Return [x, y] of the center of cell containing provided text 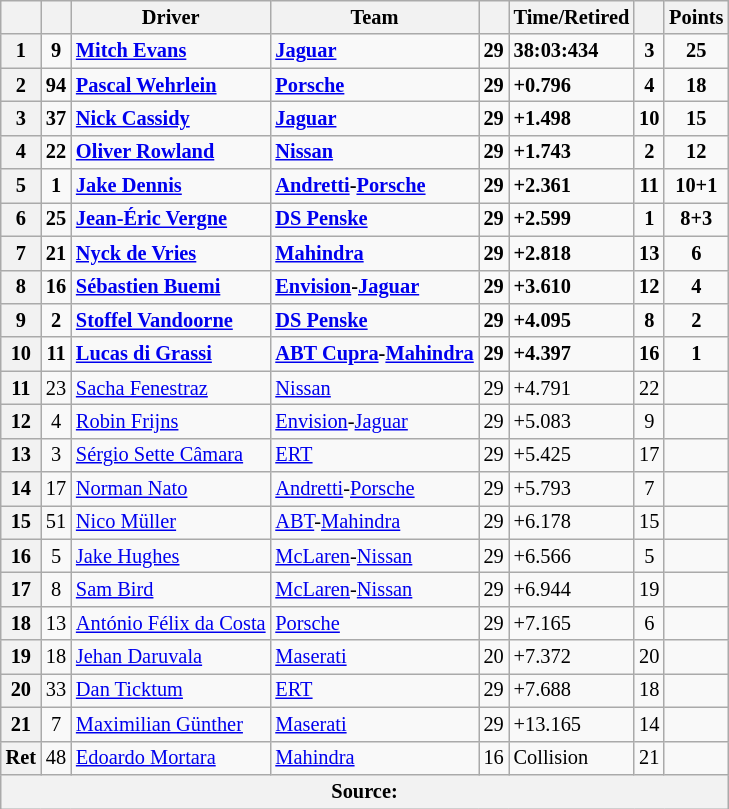
+2.818 [572, 253]
Edoardo Mortara [170, 758]
+1.498 [572, 118]
Jake Dennis [170, 186]
Points [696, 17]
37 [56, 118]
+1.743 [572, 152]
+5.793 [572, 489]
+4.397 [572, 354]
Mitch Evans [170, 51]
+6.944 [572, 589]
23 [56, 388]
Collision [572, 758]
Oliver Rowland [170, 152]
Lucas di Grassi [170, 354]
33 [56, 690]
Nyck de Vries [170, 253]
Sérgio Sette Câmara [170, 455]
+2.599 [572, 219]
+3.610 [572, 287]
10+1 [696, 186]
+5.083 [572, 421]
Nick Cassidy [170, 118]
Stoffel Vandoorne [170, 320]
Source: [365, 791]
+2.361 [572, 186]
51 [56, 522]
ABT Cupra-Mahindra [374, 354]
+0.796 [572, 85]
Maximilian Günther [170, 724]
8+3 [696, 219]
+13.165 [572, 724]
+5.425 [572, 455]
Robin Frijns [170, 421]
+4.791 [572, 388]
+7.165 [572, 623]
Jean-Éric Vergne [170, 219]
+7.372 [572, 657]
António Félix da Costa [170, 623]
Sébastien Buemi [170, 287]
Driver [170, 17]
Time/Retired [572, 17]
+6.566 [572, 556]
Jehan Daruvala [170, 657]
Nico Müller [170, 522]
Team [374, 17]
Pascal Wehrlein [170, 85]
+4.095 [572, 320]
Sam Bird [170, 589]
Sacha Fenestraz [170, 388]
Jake Hughes [170, 556]
48 [56, 758]
94 [56, 85]
Norman Nato [170, 489]
Ret [21, 758]
+7.688 [572, 690]
+6.178 [572, 522]
38:03:434 [572, 51]
ABT-Mahindra [374, 522]
Dan Ticktum [170, 690]
